Identify which cell holds the provided text, then report its (X, Y) central coordinate. 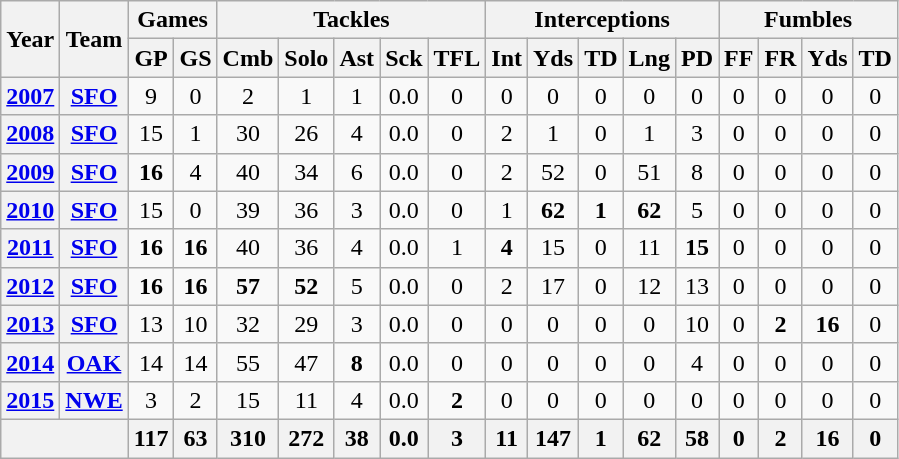
9 (151, 96)
Fumbles (808, 20)
2008 (30, 134)
32 (248, 324)
Cmb (248, 58)
58 (696, 438)
2011 (30, 248)
39 (248, 210)
NWE (94, 400)
2007 (30, 96)
PD (696, 58)
Int (507, 58)
310 (248, 438)
38 (357, 438)
17 (554, 286)
Tackles (352, 20)
FF (738, 58)
Team (94, 39)
Interceptions (602, 20)
63 (196, 438)
147 (554, 438)
47 (306, 362)
51 (649, 172)
272 (306, 438)
Games (172, 20)
117 (151, 438)
Ast (357, 58)
GS (196, 58)
29 (306, 324)
Solo (306, 58)
GP (151, 58)
26 (306, 134)
55 (248, 362)
2009 (30, 172)
OAK (94, 362)
TFL (457, 58)
Lng (649, 58)
Year (30, 39)
2013 (30, 324)
2012 (30, 286)
2014 (30, 362)
12 (649, 286)
30 (248, 134)
2015 (30, 400)
2010 (30, 210)
34 (306, 172)
FR (780, 58)
57 (248, 286)
6 (357, 172)
Sck (404, 58)
